Provide the [x, y] coordinate of the cell's center where the given text is located.  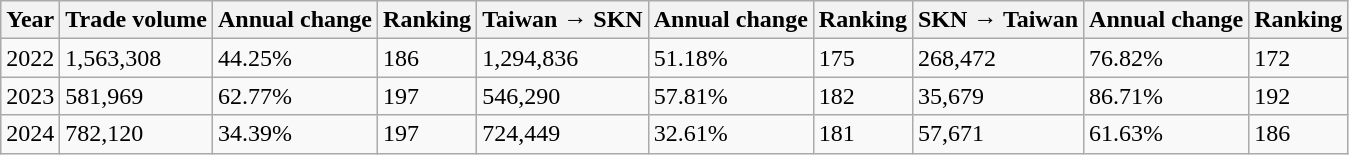
Year [30, 20]
Trade volume [136, 20]
76.82% [1166, 58]
782,120 [136, 134]
86.71% [1166, 96]
182 [862, 96]
62.77% [294, 96]
44.25% [294, 58]
51.18% [730, 58]
SKN → Taiwan [998, 20]
Taiwan → SKN [563, 20]
57,671 [998, 134]
2022 [30, 58]
32.61% [730, 134]
34.39% [294, 134]
172 [1298, 58]
268,472 [998, 58]
724,449 [563, 134]
1,294,836 [563, 58]
61.63% [1166, 134]
1,563,308 [136, 58]
35,679 [998, 96]
57.81% [730, 96]
581,969 [136, 96]
2023 [30, 96]
2024 [30, 134]
192 [1298, 96]
175 [862, 58]
181 [862, 134]
546,290 [563, 96]
